Search for the cell housing the specified text and yield its (x, y) center coordinate. 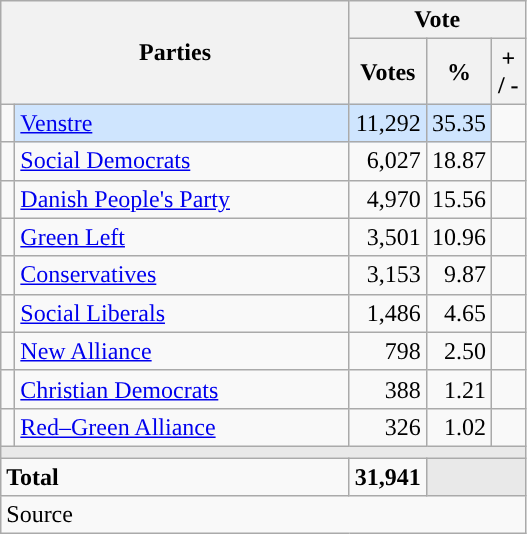
% (458, 72)
Green Left (182, 237)
1.02 (458, 427)
798 (388, 351)
326 (388, 427)
15.56 (458, 199)
11,292 (388, 123)
35.35 (458, 123)
Votes (388, 72)
New Alliance (182, 351)
Social Liberals (182, 313)
+ / - (508, 72)
1.21 (458, 389)
Parties (176, 52)
Social Democrats (182, 161)
4,970 (388, 199)
1,486 (388, 313)
9.87 (458, 275)
6,027 (388, 161)
Venstre (182, 123)
31,941 (388, 477)
4.65 (458, 313)
3,153 (388, 275)
388 (388, 389)
Total (176, 477)
Danish People's Party (182, 199)
Source (263, 515)
10.96 (458, 237)
18.87 (458, 161)
3,501 (388, 237)
2.50 (458, 351)
Christian Democrats (182, 389)
Conservatives (182, 275)
Red–Green Alliance (182, 427)
Vote (437, 20)
